Determine the [x, y] coordinate at the center of the cell enclosing the given text.  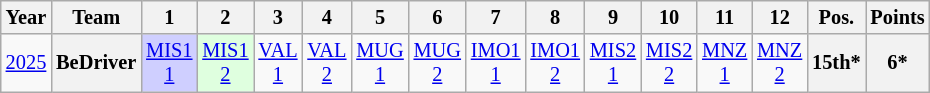
MIS11 [169, 63]
MUG2 [438, 63]
7 [496, 17]
IMO11 [496, 63]
Points [898, 17]
9 [613, 17]
MNZ2 [780, 63]
6 [438, 17]
2 [225, 17]
IMO12 [555, 63]
BeDriver [96, 63]
MIS12 [225, 63]
12 [780, 17]
2025 [26, 63]
4 [326, 17]
8 [555, 17]
MIS21 [613, 63]
Pos. [836, 17]
6* [898, 63]
MUG1 [380, 63]
VAL1 [278, 63]
Year [26, 17]
MIS22 [669, 63]
15th* [836, 63]
VAL2 [326, 63]
3 [278, 17]
10 [669, 17]
5 [380, 17]
1 [169, 17]
MNZ1 [724, 63]
Team [96, 17]
11 [724, 17]
